Extract the (X, Y) coordinate from the center of the cell holding the provided text.  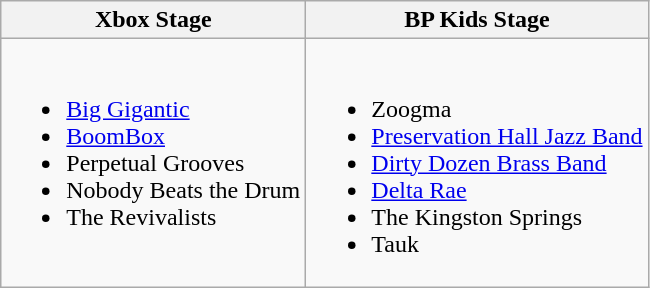
Big GiganticBoomBoxPerpetual GroovesNobody Beats the DrumThe Revivalists (154, 163)
Xbox Stage (154, 20)
BP Kids Stage (477, 20)
ZoogmaPreservation Hall Jazz BandDirty Dozen Brass BandDelta RaeThe Kingston SpringsTauk (477, 163)
